Find where the given text appears and provide that cell's center as [X, Y] coordinate. 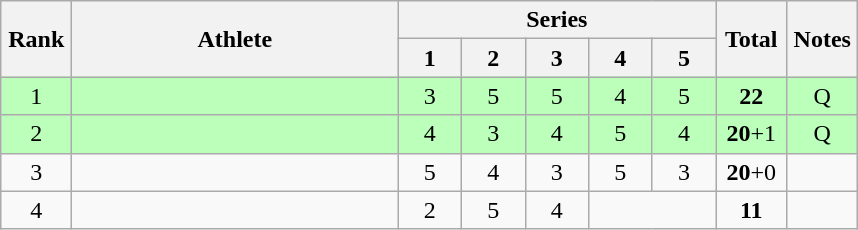
Series [557, 20]
20+0 [752, 172]
20+1 [752, 134]
Rank [36, 39]
Athlete [235, 39]
22 [752, 96]
Notes [822, 39]
11 [752, 210]
Total [752, 39]
